Pinpoint the cell where the given text exists, returning its (X, Y) midpoint coordinate. 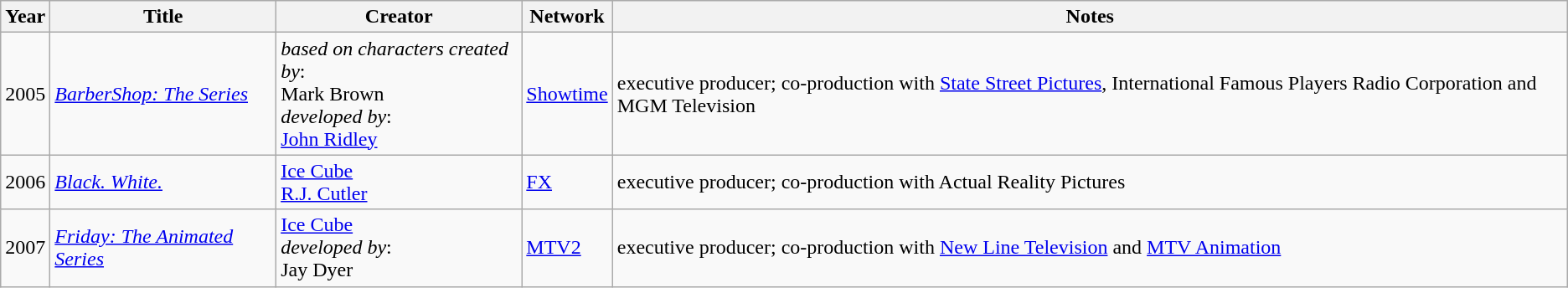
Creator (399, 17)
Ice CubeR.J. Cutler (399, 183)
Notes (1090, 17)
Network (567, 17)
2006 (25, 183)
FX (567, 183)
2007 (25, 248)
executive producer; co-production with Actual Reality Pictures (1090, 183)
Black. White. (163, 183)
Title (163, 17)
2005 (25, 94)
Showtime (567, 94)
MTV2 (567, 248)
based on characters created by:Mark Browndeveloped by:John Ridley (399, 94)
executive producer; co-production with State Street Pictures, International Famous Players Radio Corporation and MGM Television (1090, 94)
Ice Cubedeveloped by:Jay Dyer (399, 248)
executive producer; co-production with New Line Television and MTV Animation (1090, 248)
Friday: The Animated Series (163, 248)
BarberShop: The Series (163, 94)
Year (25, 17)
